Detect which cell encompasses the target text, then output its (x, y) center coordinate. 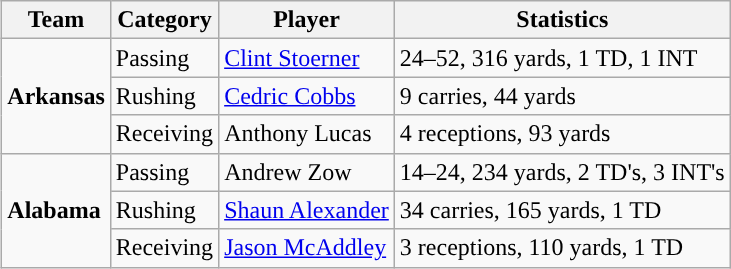
Player (307, 20)
14–24, 234 yards, 2 TD's, 3 INT's (562, 172)
Arkansas (56, 96)
3 receptions, 110 yards, 1 TD (562, 248)
Shaun Alexander (307, 210)
Category (164, 20)
Jason McAddley (307, 248)
4 receptions, 93 yards (562, 134)
34 carries, 165 yards, 1 TD (562, 210)
9 carries, 44 yards (562, 96)
Andrew Zow (307, 172)
Statistics (562, 20)
Clint Stoerner (307, 58)
Anthony Lucas (307, 134)
Alabama (56, 210)
Cedric Cobbs (307, 96)
24–52, 316 yards, 1 TD, 1 INT (562, 58)
Team (56, 20)
